Pinpoint the cell where the given text exists, returning its [X, Y] midpoint coordinate. 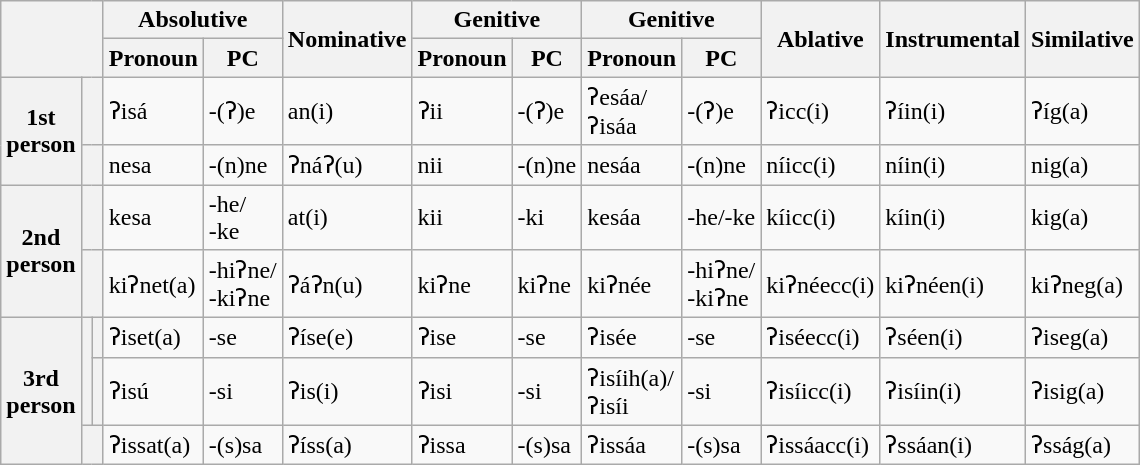
kiʔnet(a) [153, 284]
nesáa [632, 165]
ʔicc(i) [820, 111]
ʔissa [462, 445]
ʔisá [153, 111]
ʔisig(a) [1083, 391]
ʔíse(e) [347, 338]
ʔíin(i) [953, 111]
ʔisée [632, 338]
ʔii [462, 111]
ʔisi [462, 391]
ʔise [462, 338]
Ablative [820, 39]
ʔnáʔ(u) [347, 165]
at(i) [347, 216]
ʔsság(a) [1083, 445]
níicc(i) [820, 165]
kíicc(i) [820, 216]
ʔíss(a) [347, 445]
2ndperson [41, 250]
ʔisíih(a)/ʔisíi [632, 391]
níin(i) [953, 165]
ʔssáan(i) [953, 445]
Nominative [347, 39]
kesa [153, 216]
nig(a) [1083, 165]
kiʔnéecc(i) [820, 284]
ʔáʔn(u) [347, 284]
Instrumental [953, 39]
Absolutive [192, 20]
ʔiset(a) [153, 338]
ʔisíicc(i) [820, 391]
an(i) [347, 111]
ʔséen(i) [953, 338]
kiʔnéen(i) [953, 284]
kiʔnée [632, 284]
3rdperson [41, 392]
kiʔneg(a) [1083, 284]
ʔesáa/ʔisáa [632, 111]
ʔiséecc(i) [820, 338]
kíin(i) [953, 216]
Similative [1083, 39]
kig(a) [1083, 216]
nesa [153, 165]
ʔis(i) [347, 391]
ʔisíin(i) [953, 391]
nii [462, 165]
kii [462, 216]
ʔíg(a) [1083, 111]
ʔissat(a) [153, 445]
1stperson [41, 131]
ʔissáa [632, 445]
kesáa [632, 216]
-ki [547, 216]
ʔissáacc(i) [820, 445]
ʔiseg(a) [1083, 338]
ʔisú [153, 391]
